Pinpoint the cell where the given text exists, returning its [X, Y] midpoint coordinate. 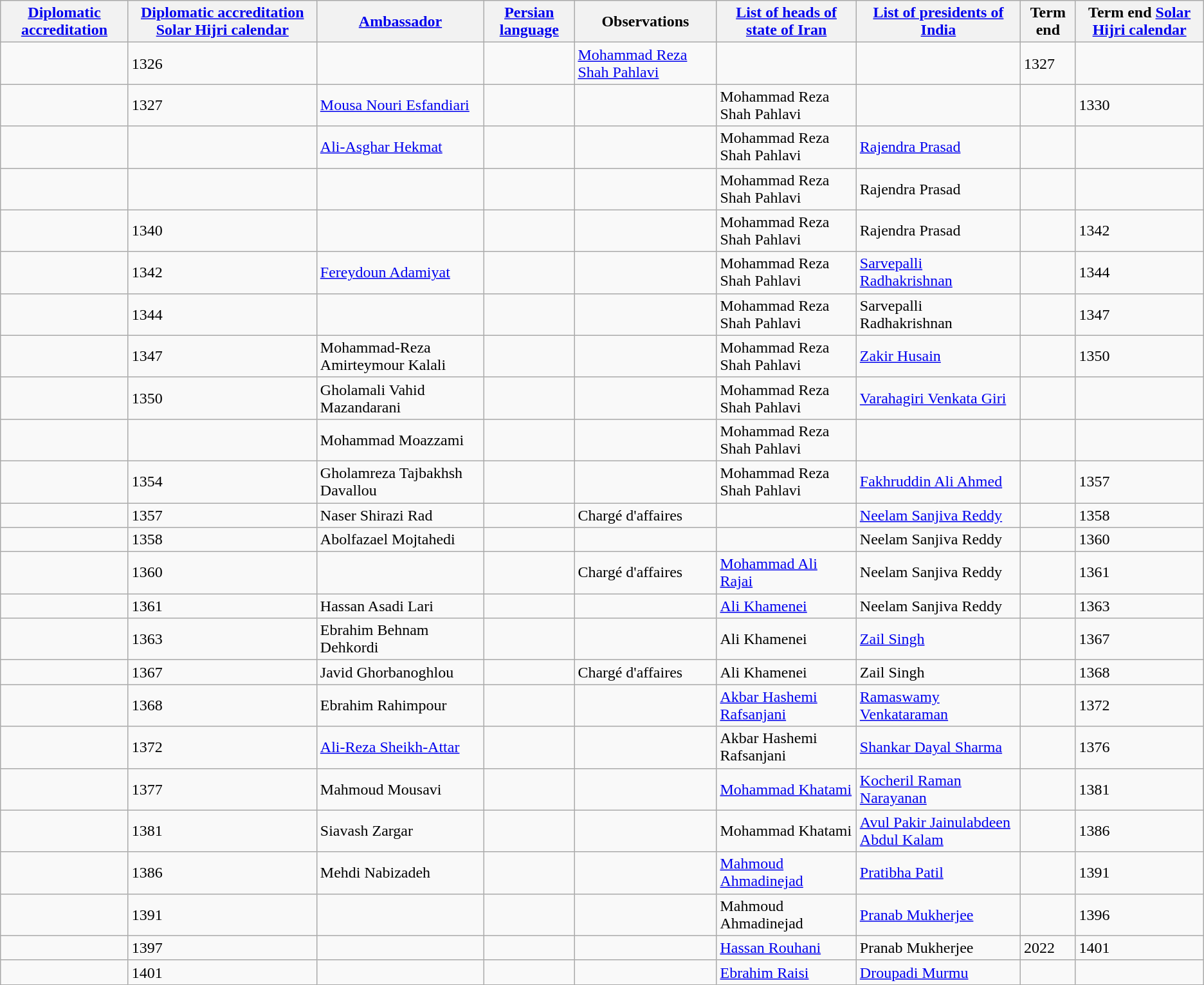
Diplomatic accreditation Solar Hijri calendar [223, 22]
Term end Solar Hijri calendar [1140, 22]
Avul Pakir Jainulabdeen Abdul Kalam [938, 831]
Gholamali Vahid Mazandarani [400, 398]
1397 [223, 948]
Mohammad Moazzami [400, 440]
1340 [223, 230]
Ebrahim Rahimpour [400, 705]
Naser Shirazi Rad [400, 515]
Mohammad Ali Rajai [786, 573]
Mahmoud Mousavi [400, 789]
List of presidents of India [938, 22]
Ramaswamy Venkataraman [938, 705]
Pratibha Patil [938, 872]
Droupadi Murmu [938, 972]
Hassan Asadi Lari [400, 606]
Shankar Dayal Sharma [938, 748]
List of heads of state of Iran [786, 22]
1354 [223, 481]
Zakir Husain [938, 356]
Javid Ghorbanoghlou [400, 672]
Observations [646, 22]
1326 [223, 63]
Diplomatic accreditation [64, 22]
Ebrahim Behnam Dehkordi [400, 640]
Fakhruddin Ali Ahmed [938, 481]
1396 [1140, 915]
1376 [1140, 748]
Ali-Reza Sheikh-Attar [400, 748]
Fereydoun Adamiyat [400, 273]
Ebrahim Raisi [786, 972]
Abolfazael Mojtahedi [400, 540]
Hassan Rouhani [786, 948]
1377 [223, 789]
Ali-Asghar Hekmat [400, 147]
Persian language [529, 22]
1330 [1140, 106]
Siavash Zargar [400, 831]
Ambassador [400, 22]
Term end [1048, 22]
Mehdi Nabizadeh [400, 872]
Varahagiri Venkata Giri [938, 398]
Mohammad-Reza Amirteymour Kalali [400, 356]
Mousa Nouri Esfandiari [400, 106]
2022 [1048, 948]
Kocheril Raman Narayanan [938, 789]
Gholamreza Tajbakhsh Davallou [400, 481]
